From the cell containing the given text, extract its center point as (x, y) coordinate. 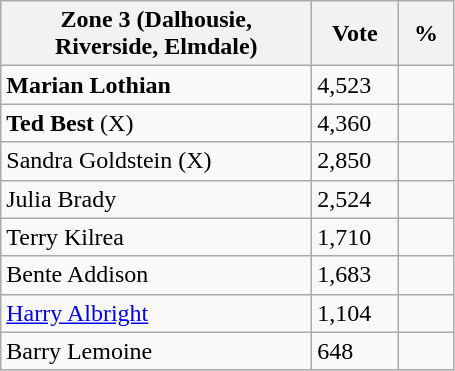
Julia Brady (156, 199)
Bente Addison (156, 275)
1,683 (355, 275)
2,850 (355, 161)
1,710 (355, 237)
2,524 (355, 199)
1,104 (355, 313)
Terry Kilrea (156, 237)
Marian Lothian (156, 85)
4,523 (355, 85)
4,360 (355, 123)
% (426, 34)
Harry Albright (156, 313)
Vote (355, 34)
648 (355, 351)
Sandra Goldstein (X) (156, 161)
Ted Best (X) (156, 123)
Zone 3 (Dalhousie, Riverside, Elmdale) (156, 34)
Barry Lemoine (156, 351)
